For the text-containing cell, return its midpoint in (X, Y) coordinate format. 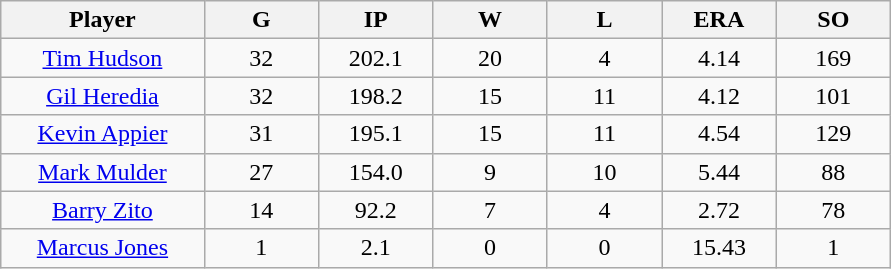
Mark Mulder (102, 172)
198.2 (376, 96)
78 (834, 210)
2.72 (719, 210)
101 (834, 96)
88 (834, 172)
2.1 (376, 248)
31 (261, 134)
SO (834, 20)
Marcus Jones (102, 248)
Barry Zito (102, 210)
Tim Hudson (102, 58)
92.2 (376, 210)
4.54 (719, 134)
14 (261, 210)
W (490, 20)
129 (834, 134)
195.1 (376, 134)
IP (376, 20)
5.44 (719, 172)
169 (834, 58)
Player (102, 20)
7 (490, 210)
20 (490, 58)
4.14 (719, 58)
4.12 (719, 96)
10 (604, 172)
Gil Heredia (102, 96)
Kevin Appier (102, 134)
G (261, 20)
L (604, 20)
9 (490, 172)
ERA (719, 20)
202.1 (376, 58)
15.43 (719, 248)
27 (261, 172)
154.0 (376, 172)
